Search for the cell housing the specified text and yield its (x, y) center coordinate. 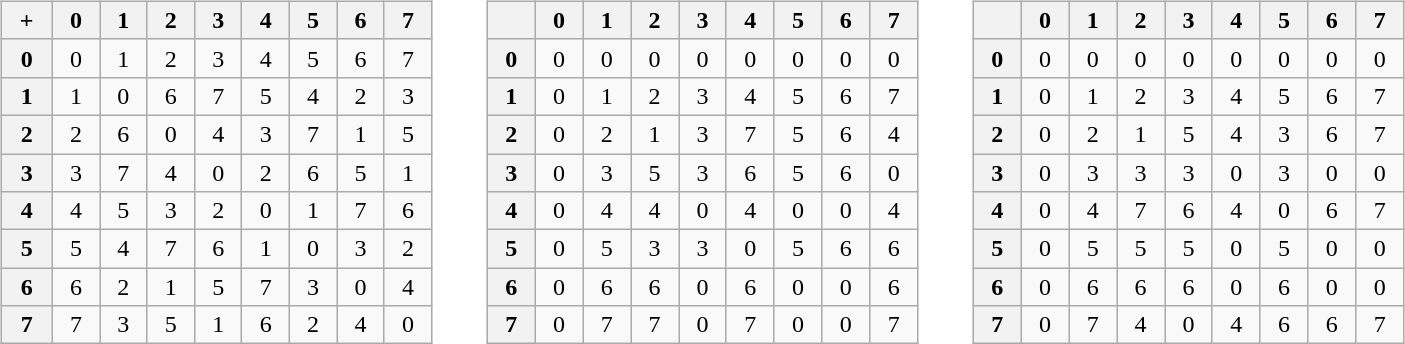
+ (26, 20)
